Return [X, Y] of the center of cell containing provided text 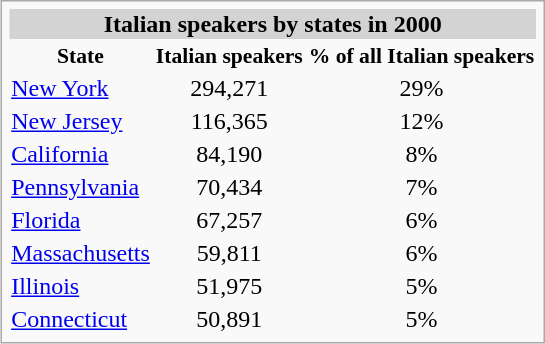
7% [421, 188]
Italian speakers [229, 56]
Pennsylvania [81, 188]
Florida [81, 221]
116,365 [229, 122]
New Jersey [81, 122]
70,434 [229, 188]
California [81, 155]
State [81, 56]
Italian speakers by states in 2000 [273, 24]
8% [421, 155]
Connecticut [81, 320]
84,190 [229, 155]
67,257 [229, 221]
29% [421, 89]
Illinois [81, 287]
51,975 [229, 287]
59,811 [229, 254]
% of all Italian speakers [421, 56]
50,891 [229, 320]
New York [81, 89]
Massachusetts [81, 254]
12% [421, 122]
294,271 [229, 89]
